Output the (X, Y) coordinate of the center of the cell containing the given text.  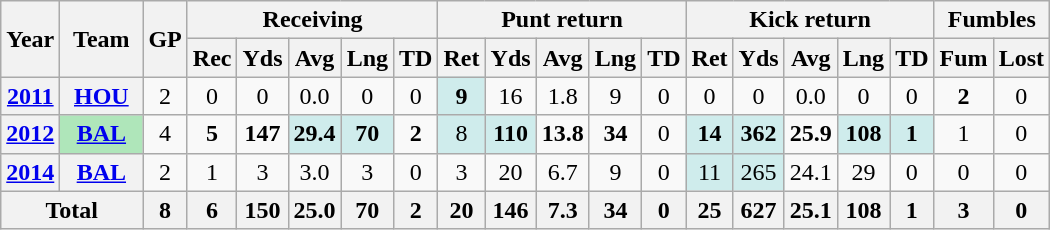
5 (212, 134)
29.4 (314, 134)
265 (758, 172)
Punt return (562, 20)
Kick return (810, 20)
362 (758, 134)
147 (262, 134)
13.8 (562, 134)
Receiving (312, 20)
Team (102, 39)
6 (212, 210)
25 (710, 210)
Fum (964, 58)
Year (30, 39)
3.0 (314, 172)
24.1 (810, 172)
Rec (212, 58)
627 (758, 210)
HOU (102, 96)
150 (262, 210)
11 (710, 172)
7.3 (562, 210)
Lost (1021, 58)
Fumbles (992, 20)
2012 (30, 134)
25.9 (810, 134)
4 (165, 134)
2014 (30, 172)
Total (72, 210)
146 (510, 210)
2011 (30, 96)
25.1 (810, 210)
GP (165, 39)
25.0 (314, 210)
110 (510, 134)
14 (710, 134)
16 (510, 96)
1.8 (562, 96)
29 (863, 172)
6.7 (562, 172)
